Return the (X, Y) coordinate for the center point of the cell that contains the specified text.  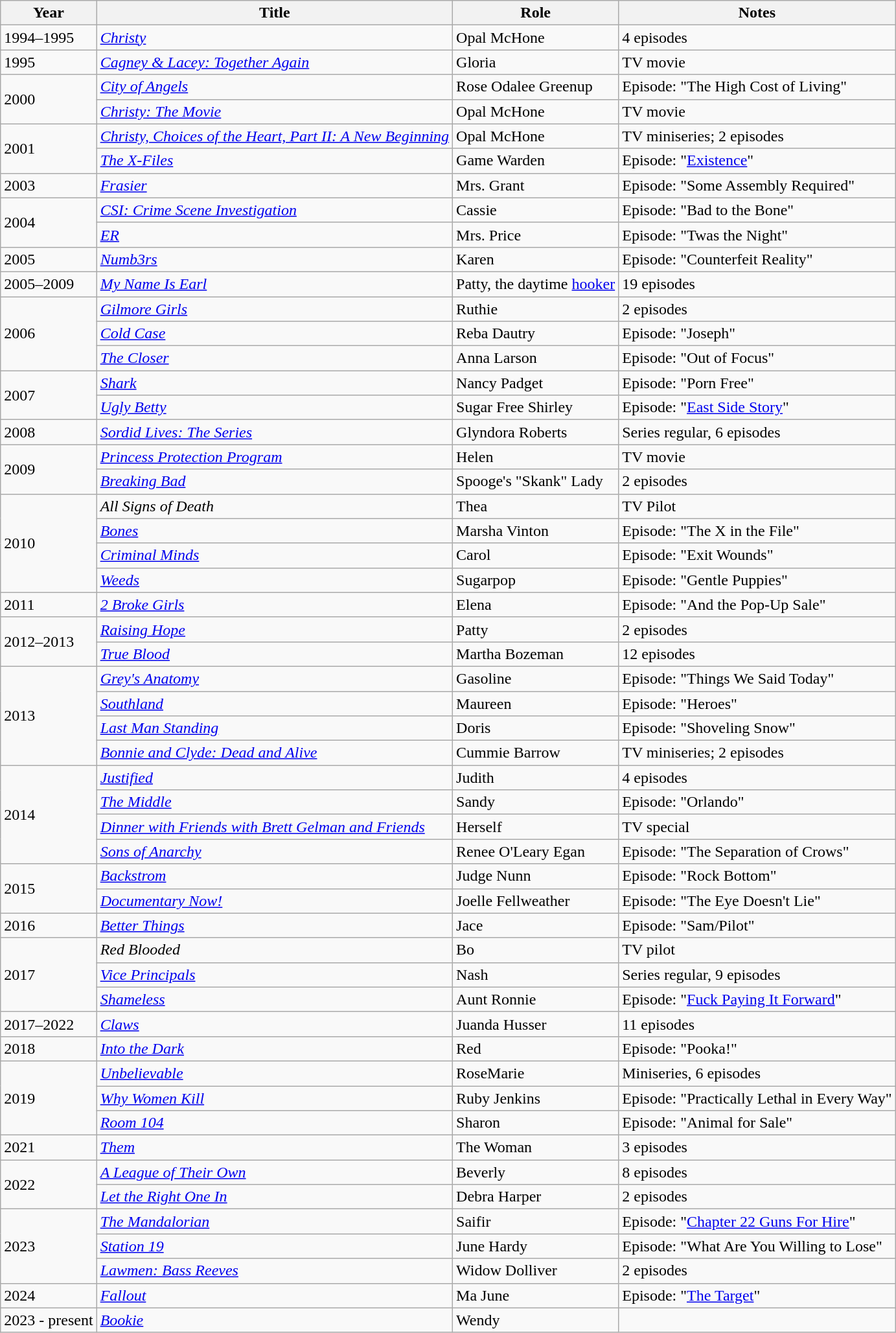
All Signs of Death (275, 506)
Princess Protection Program (275, 457)
2003 (49, 185)
Marsha Vinton (536, 531)
2018 (49, 1049)
2011 (49, 605)
Episode: "Counterfeit Reality" (757, 259)
Raising Hope (275, 629)
Shark (275, 383)
2005 (49, 259)
Miniseries, 6 episodes (757, 1073)
Lawmen: Bass Reeves (275, 1271)
Episode: "The Target" (757, 1295)
2016 (49, 925)
Jace (536, 925)
Episode: "Twas the Night" (757, 235)
Southland (275, 703)
Patty, the daytime hooker (536, 284)
8 episodes (757, 1172)
Judge Nunn (536, 876)
Ugly Betty (275, 408)
Herself (536, 827)
Documentary Now! (275, 901)
Saifir (536, 1222)
1994–1995 (49, 38)
Joelle Fellweather (536, 901)
A League of Their Own (275, 1172)
Shameless (275, 999)
RoseMarie (536, 1073)
Last Man Standing (275, 728)
Year (49, 13)
Nash (536, 975)
2006 (49, 334)
ER (275, 235)
2024 (49, 1295)
Gasoline (536, 678)
2008 (49, 432)
Helen (536, 457)
Christy (275, 38)
Episode: "What Are You Willing to Lose" (757, 1246)
Title (275, 13)
Episode: "The Separation of Crows" (757, 852)
Episode: "Out of Focus" (757, 358)
Sugarpop (536, 580)
Red (536, 1049)
Episode: "Fuck Paying It Forward" (757, 999)
Cagney & Lacey: Together Again (275, 62)
Beverly (536, 1172)
2 Broke Girls (275, 605)
Episode: "The X in the File" (757, 531)
The Middle (275, 802)
Bonnie and Clyde: Dead and Alive (275, 753)
Mrs. Grant (536, 185)
Grey's Anatomy (275, 678)
Sordid Lives: The Series (275, 432)
Carol (536, 555)
Karen (536, 259)
Martha Bozeman (536, 654)
2021 (49, 1148)
1995 (49, 62)
Breaking Bad (275, 481)
Frasier (275, 185)
TV special (757, 827)
Aunt Ronnie (536, 999)
Episode: "Bad to the Bone" (757, 210)
Criminal Minds (275, 555)
Them (275, 1148)
Episode: "Exit Wounds" (757, 555)
Episode: "Porn Free" (757, 383)
2014 (49, 815)
2023 (49, 1246)
Better Things (275, 925)
11 episodes (757, 1024)
The Mandalorian (275, 1222)
Christy, Choices of the Heart, Part II: A New Beginning (275, 136)
Claws (275, 1024)
Game Warden (536, 161)
Station 19 (275, 1246)
Sugar Free Shirley (536, 408)
Bookie (275, 1320)
Sons of Anarchy (275, 852)
Bones (275, 531)
Christy: The Movie (275, 111)
Doris (536, 728)
Cold Case (275, 334)
The Closer (275, 358)
Episode: "The Eye Doesn't Lie" (757, 901)
Ma June (536, 1295)
Elena (536, 605)
2022 (49, 1185)
Episode: "Orlando" (757, 802)
Ruthie (536, 309)
Backstrom (275, 876)
The Woman (536, 1148)
Weeds (275, 580)
Numb3rs (275, 259)
2010 (49, 543)
Spooge's "Skank" Lady (536, 481)
Episode: "Shoveling Snow" (757, 728)
Glyndora Roberts (536, 432)
Series regular, 9 episodes (757, 975)
19 episodes (757, 284)
Patty (536, 629)
2009 (49, 469)
Episode: "Sam/Pilot" (757, 925)
City of Angels (275, 87)
Dinner with Friends with Brett Gelman and Friends (275, 827)
Into the Dark (275, 1049)
Rose Odalee Greenup (536, 87)
Episode: "Chapter 22 Guns For Hire" (757, 1222)
Wendy (536, 1320)
Ruby Jenkins (536, 1098)
Episode: "Pooka!" (757, 1049)
Anna Larson (536, 358)
12 episodes (757, 654)
Maureen (536, 703)
2017–2022 (49, 1024)
Vice Principals (275, 975)
Sharon (536, 1123)
Judith (536, 778)
Episode: "Heroes" (757, 703)
Justified (275, 778)
Cassie (536, 210)
Episode: "Gentle Puppies" (757, 580)
2019 (49, 1098)
June Hardy (536, 1246)
2013 (49, 715)
The X-Files (275, 161)
2000 (49, 99)
Episode: "The High Cost of Living" (757, 87)
Sandy (536, 802)
Bo (536, 950)
Episode: "Things We Said Today" (757, 678)
Episode: "And the Pop-Up Sale" (757, 605)
Gilmore Girls (275, 309)
Nancy Padget (536, 383)
My Name Is Earl (275, 284)
3 episodes (757, 1148)
Unbelievable (275, 1073)
2015 (49, 888)
Notes (757, 13)
Episode: "Existence" (757, 161)
Episode: "Practically Lethal in Every Way" (757, 1098)
Series regular, 6 episodes (757, 432)
Episode: "Animal for Sale" (757, 1123)
Fallout (275, 1295)
Episode: "Some Assembly Required" (757, 185)
Room 104 (275, 1123)
2017 (49, 975)
TV Pilot (757, 506)
2005–2009 (49, 284)
Episode: "Rock Bottom" (757, 876)
2007 (49, 395)
2001 (49, 148)
True Blood (275, 654)
Widow Dolliver (536, 1271)
2012–2013 (49, 642)
Thea (536, 506)
Debra Harper (536, 1197)
Episode: "Joseph" (757, 334)
2023 - present (49, 1320)
Why Women Kill (275, 1098)
2004 (49, 222)
Red Blooded (275, 950)
Let the Right One In (275, 1197)
Juanda Husser (536, 1024)
Renee O'Leary Egan (536, 852)
Mrs. Price (536, 235)
Gloria (536, 62)
CSI: Crime Scene Investigation (275, 210)
Episode: "East Side Story" (757, 408)
Role (536, 13)
TV pilot (757, 950)
Cummie Barrow (536, 753)
Reba Dautry (536, 334)
